Identify which cell holds the provided text, then report its (X, Y) central coordinate. 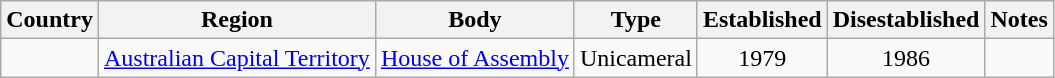
Region (236, 20)
Australian Capital Territory (236, 58)
Body (474, 20)
Unicameral (636, 58)
Disestablished (906, 20)
Country (50, 20)
1979 (762, 58)
House of Assembly (474, 58)
1986 (906, 58)
Established (762, 20)
Notes (1019, 20)
Type (636, 20)
